Capture the cell that displays the provided text and extract its (X, Y) central coordinate. 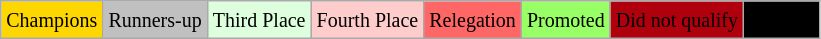
Fourth Place (368, 20)
Third Place (259, 20)
Promoted (566, 20)
Did not qualify (676, 20)
not held (781, 20)
Runners-up (155, 20)
Champions (52, 20)
Relegation (473, 20)
